Search for the cell housing the specified text and yield its [X, Y] center coordinate. 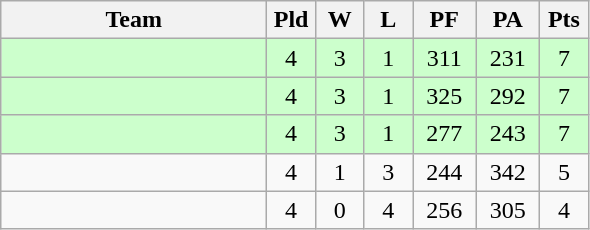
325 [444, 96]
W [340, 20]
Team [134, 20]
342 [508, 172]
PA [508, 20]
L [388, 20]
256 [444, 210]
0 [340, 210]
243 [508, 134]
292 [508, 96]
PF [444, 20]
Pts [564, 20]
277 [444, 134]
5 [564, 172]
305 [508, 210]
244 [444, 172]
Pld [292, 20]
311 [444, 58]
231 [508, 58]
